Provide the (x, y) coordinate of the cell's center where the given text is located.  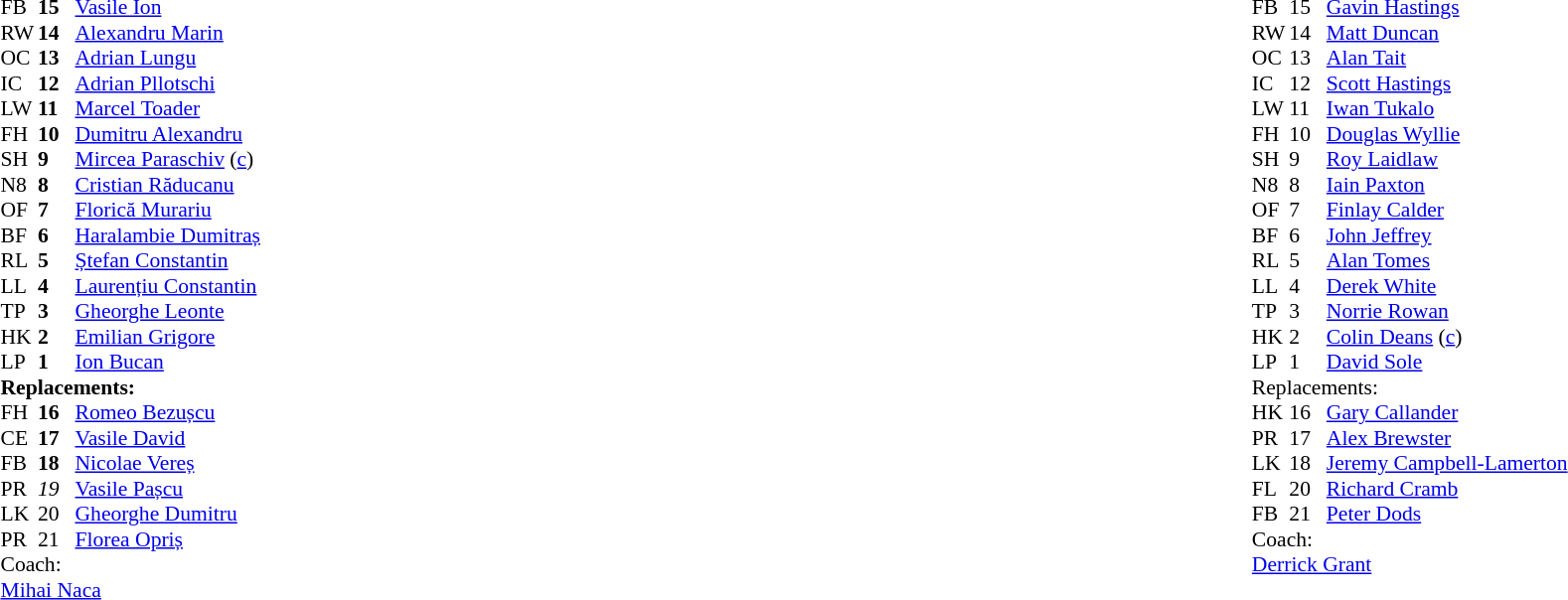
Matt Duncan (1447, 33)
Gheorghe Leonte (168, 311)
Haralambie Dumitraș (168, 235)
Alan Tomes (1447, 261)
Alan Tait (1447, 59)
Emilian Grigore (168, 337)
Florică Murariu (168, 210)
Marcel Toader (168, 108)
Norrie Rowan (1447, 311)
19 (57, 489)
FL (1271, 489)
Alexandru Marin (168, 33)
Jeremy Campbell-Lamerton (1447, 464)
Adrian Pllotschi (168, 83)
John Jeffrey (1447, 235)
Peter Dods (1447, 514)
Nicolae Vereș (168, 464)
Laurențiu Constantin (168, 286)
Romeo Bezușcu (168, 412)
Mircea Paraschiv (c) (168, 160)
Ștefan Constantin (168, 261)
Florea Opriș (168, 539)
Finlay Calder (1447, 210)
Derek White (1447, 286)
CE (19, 438)
Colin Deans (c) (1447, 337)
Ion Bucan (168, 363)
Adrian Lungu (168, 59)
Iain Paxton (1447, 185)
Douglas Wyllie (1447, 134)
Gheorghe Dumitru (168, 514)
Roy Laidlaw (1447, 160)
Cristian Răducanu (168, 185)
Gary Callander (1447, 412)
Richard Cramb (1447, 489)
Vasile David (168, 438)
Vasile Pașcu (168, 489)
Alex Brewster (1447, 438)
Scott Hastings (1447, 83)
Derrick Grant (1410, 565)
Iwan Tukalo (1447, 108)
Dumitru Alexandru (168, 134)
David Sole (1447, 363)
